Return the [x, y] coordinate for the center point of the cell that contains the specified text.  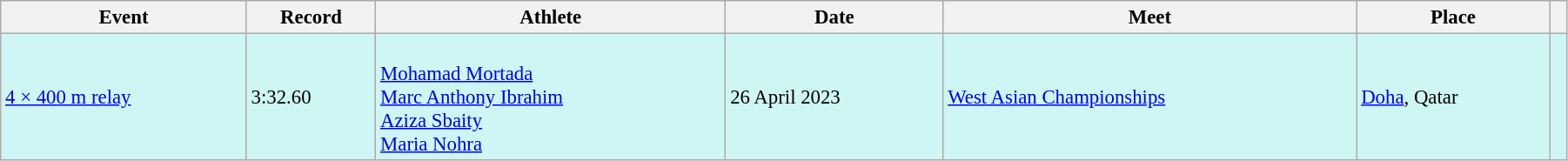
3:32.60 [311, 97]
4 × 400 m relay [124, 97]
West Asian Championships [1150, 97]
Record [311, 17]
26 April 2023 [834, 97]
Athlete [551, 17]
Meet [1150, 17]
Date [834, 17]
Place [1453, 17]
Event [124, 17]
Mohamad MortadaMarc Anthony IbrahimAziza SbaityMaria Nohra [551, 97]
Doha, Qatar [1453, 97]
